Capture the cell that displays the provided text and extract its [x, y] central coordinate. 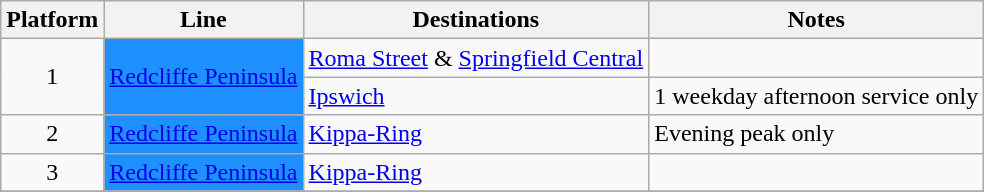
Evening peak only [816, 134]
Roma Street & Springfield Central [476, 58]
Destinations [476, 20]
1 [52, 77]
2 [52, 134]
Ipswich [476, 96]
Line [204, 20]
3 [52, 172]
Platform [52, 20]
Notes [816, 20]
1 weekday afternoon service only [816, 96]
